Search for the cell housing the specified text and yield its [X, Y] center coordinate. 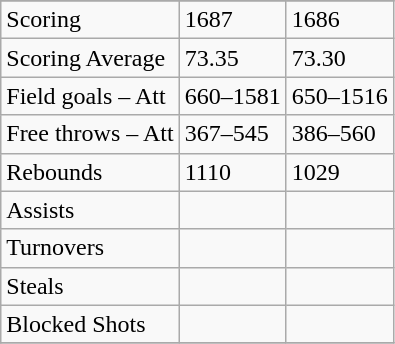
1686 [340, 20]
Scoring [90, 20]
Field goals – Att [90, 96]
660–1581 [232, 96]
1687 [232, 20]
386–560 [340, 134]
73.30 [340, 58]
Steals [90, 286]
Rebounds [90, 172]
1110 [232, 172]
Turnovers [90, 248]
367–545 [232, 134]
Scoring Average [90, 58]
1029 [340, 172]
Assists [90, 210]
650–1516 [340, 96]
73.35 [232, 58]
Blocked Shots [90, 324]
Free throws – Att [90, 134]
